Pinpoint the cell where the given text exists, returning its [X, Y] midpoint coordinate. 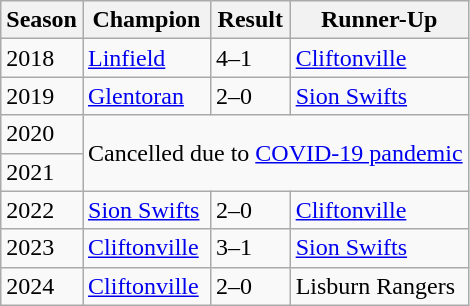
2024 [42, 286]
2022 [42, 210]
3–1 [250, 248]
Champion [146, 20]
Season [42, 20]
2018 [42, 58]
4–1 [250, 58]
Glentoran [146, 96]
2021 [42, 172]
Runner-Up [379, 20]
2023 [42, 248]
Cancelled due to COVID-19 pandemic [275, 153]
2020 [42, 134]
Lisburn Rangers [379, 286]
2019 [42, 96]
Linfield [146, 58]
Result [250, 20]
